Capture the cell that displays the provided text and extract its (X, Y) central coordinate. 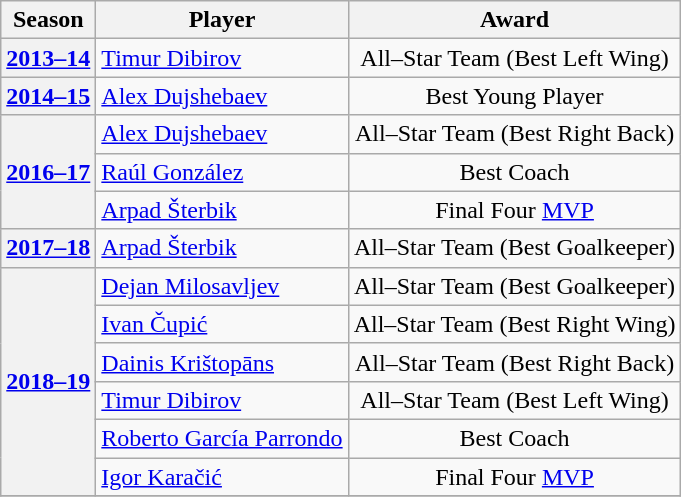
2016–17 (48, 172)
Award (514, 20)
Player (222, 20)
Dainis Krištopāns (222, 362)
2013–14 (48, 58)
2017–18 (48, 248)
Igor Karačić (222, 477)
2018–19 (48, 381)
Ivan Čupić (222, 324)
All–Star Team (Best Right Wing) (514, 324)
Season (48, 20)
Dejan Milosavljev (222, 286)
Roberto García Parrondo (222, 438)
Raúl González (222, 172)
Best Young Player (514, 96)
2014–15 (48, 96)
